Determine the (X, Y) coordinate at the center of the cell enclosing the given text.  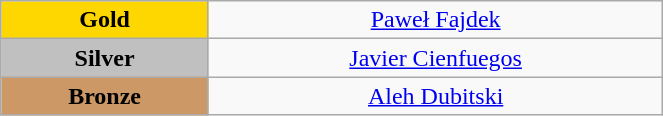
Paweł Fajdek (435, 20)
Javier Cienfuegos (435, 58)
Aleh Dubitski (435, 96)
Gold (105, 20)
Silver (105, 58)
Bronze (105, 96)
